From the cell containing the given text, extract its center point as [X, Y] coordinate. 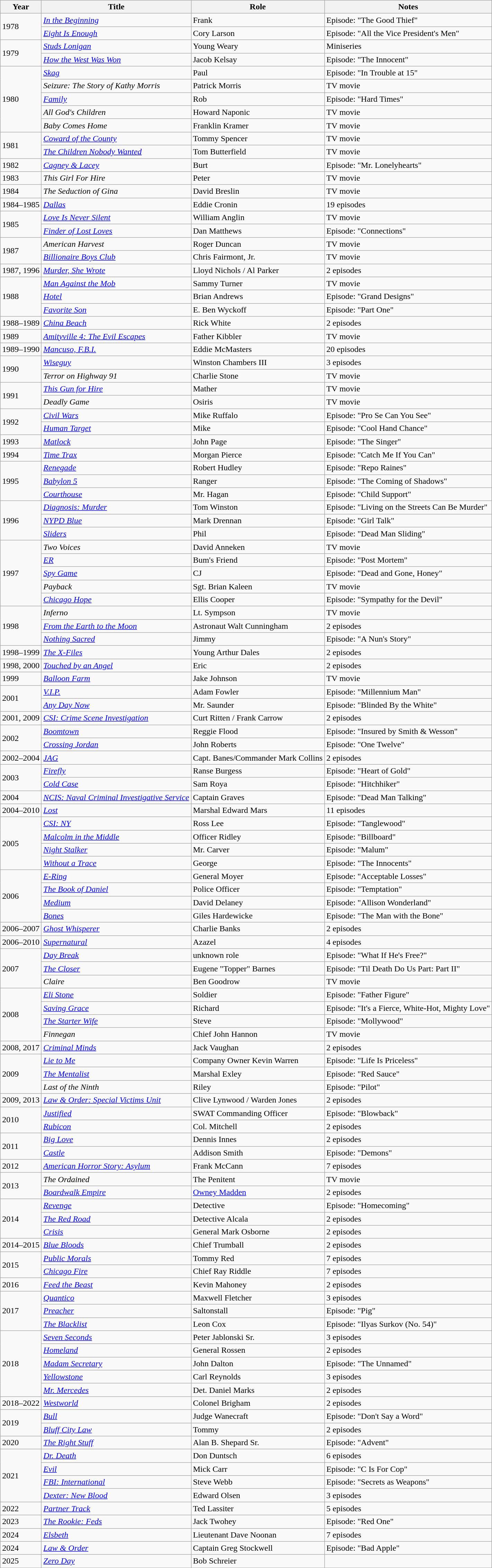
Firefly [116, 771]
Episode: "Malum" [408, 850]
CJ [258, 573]
Episode: "Ilyas Surkov (No. 54)" [408, 1324]
Last of the Ninth [116, 1087]
China Beach [116, 323]
Madam Secretary [116, 1363]
Bluff City Law [116, 1430]
Tommy [258, 1430]
Episode: "What If He's Free?" [408, 955]
Detective [258, 1205]
2008, 2017 [21, 1048]
1984 [21, 191]
Jack Twohey [258, 1522]
Det. Daniel Marks [258, 1390]
Elsbeth [116, 1535]
Lost [116, 810]
2002–2004 [21, 758]
David Anneken [258, 547]
Terror on Highway 91 [116, 375]
2011 [21, 1146]
Riley [258, 1087]
1996 [21, 520]
Notes [408, 7]
Cagney & Lacey [116, 165]
Quantico [116, 1298]
Azazel [258, 942]
Episode: "Heart of Gold" [408, 771]
2014 [21, 1218]
Steve [258, 1021]
Ross Lee [258, 824]
Episode: "Child Support" [408, 494]
Yellowstone [116, 1377]
Phil [258, 534]
Episode: "Demons" [408, 1153]
Episode: "Life Is Priceless" [408, 1061]
SWAT Commanding Officer [258, 1113]
NYPD Blue [116, 520]
Chicago Hope [116, 600]
Homeland [116, 1350]
Episode: "Dead Man Talking" [408, 797]
Man Against the Mob [116, 283]
Episode: "Part One" [408, 310]
Claire [116, 981]
Tom Butterfield [258, 152]
1993 [21, 442]
Inferno [116, 613]
Captain Greg Stockwell [258, 1548]
Touched by an Angel [116, 665]
Dallas [116, 205]
Marshal Exley [258, 1074]
2001, 2009 [21, 718]
2014–2015 [21, 1245]
The Rookie: Feds [116, 1522]
Law & Order [116, 1548]
1989 [21, 336]
Dan Matthews [258, 231]
Wiseguy [116, 362]
2016 [21, 1285]
Detective Alcala [258, 1218]
Rob [258, 99]
Courthouse [116, 494]
Chris Fairmont, Jr. [258, 257]
Episode: "Red One" [408, 1522]
Episode: "Grand Designs" [408, 297]
Dexter: New Blood [116, 1495]
Finnegan [116, 1034]
Civil Wars [116, 415]
5 episodes [408, 1508]
This Girl For Hire [116, 178]
Blue Bloods [116, 1245]
1991 [21, 396]
1982 [21, 165]
Partner Track [116, 1508]
2018 [21, 1363]
19 episodes [408, 205]
Time Trax [116, 455]
2006 [21, 896]
Episode: "The Singer" [408, 442]
Payback [116, 587]
1990 [21, 369]
CSI: Crime Scene Investigation [116, 718]
Cold Case [116, 784]
Billionaire Boys Club [116, 257]
Episode: "Catch Me If You Can" [408, 455]
Jacob Kelsay [258, 60]
Eugene "Topper" Barnes [258, 968]
Colonel Brigham [258, 1403]
Episode: "Post Mortem" [408, 560]
Episode: "Mollywood" [408, 1021]
Howard Naponic [258, 112]
Episode: "Secrets as Weapons" [408, 1482]
Eric [258, 665]
Boardwalk Empire [116, 1192]
The Penitent [258, 1179]
Episode: "Connections" [408, 231]
Mike Ruffalo [258, 415]
Episode: "Bad Apple" [408, 1548]
Mark Drennan [258, 520]
The Closer [116, 968]
1984–1985 [21, 205]
Seizure: The Story of Kathy Morris [116, 86]
4 episodes [408, 942]
1979 [21, 53]
Criminal Minds [116, 1048]
Bob Schreier [258, 1561]
Feed the Beast [116, 1285]
Capt. Banes/Commander Mark Collins [258, 758]
Evil [116, 1469]
2001 [21, 698]
Episode: "Millennium Man" [408, 692]
Episode: "Homecoming" [408, 1205]
Company Owner Kevin Warren [258, 1061]
Zero Day [116, 1561]
Father Kibbler [258, 336]
Episode: "Mr. Lonelyhearts" [408, 165]
Without a Trace [116, 863]
Osiris [258, 402]
Frank [258, 20]
Revenge [116, 1205]
2023 [21, 1522]
Maxwell Fletcher [258, 1298]
Ranger [258, 481]
David Breslin [258, 191]
The Book of Daniel [116, 889]
Tom Winston [258, 507]
NCIS: Naval Criminal Investigative Service [116, 797]
Episode: "Acceptable Losses" [408, 876]
Robert Hudley [258, 468]
Miniseries [408, 46]
Burt [258, 165]
Episode: "The Unnamed" [408, 1363]
Rubicon [116, 1126]
Episode: "Living on the Streets Can Be Murder" [408, 507]
Episode: "Girl Talk" [408, 520]
Episode: "A Nun's Story" [408, 639]
Studs Lonigan [116, 46]
Mancuso, F.B.I. [116, 349]
2013 [21, 1186]
Episode: "Billboard" [408, 837]
Chief Ray Riddle [258, 1271]
Sliders [116, 534]
Astronaut Walt Cunningham [258, 626]
2025 [21, 1561]
2021 [21, 1476]
Episode: "It's a Fierce, White-Hot, Mighty Love" [408, 1008]
1988–1989 [21, 323]
Public Morals [116, 1258]
Role [258, 7]
Charlie Stone [258, 375]
Skag [116, 73]
Diagnosis: Murder [116, 507]
How the West Was Won [116, 60]
Renegade [116, 468]
Young Weary [258, 46]
Episode: "Don't Say a Word" [408, 1416]
Supernatural [116, 942]
Sgt. Brian Kaleen [258, 587]
The X-Files [116, 652]
Episode: "Blinded By the White" [408, 705]
General Mark Osborne [258, 1232]
2009, 2013 [21, 1100]
Lie to Me [116, 1061]
Amityville 4: The Evil Escapes [116, 336]
Ellis Cooper [258, 600]
Chief John Hannon [258, 1034]
1999 [21, 679]
Captain Graves [258, 797]
1981 [21, 145]
Reggie Flood [258, 731]
Two Voices [116, 547]
Carl Reynolds [258, 1377]
V.I.P. [116, 692]
Mr. Hagan [258, 494]
Brian Andrews [258, 297]
E-Ring [116, 876]
Episode: "Cool Hand Chance" [408, 428]
Eli Stone [116, 995]
Episode: "Allison Wonderland" [408, 903]
Ranse Burgess [258, 771]
unknown role [258, 955]
Episode: "The Innocents" [408, 863]
Eddie Cronin [258, 205]
Episode: "Dead and Gone, Honey" [408, 573]
Frank McCann [258, 1166]
JAG [116, 758]
This Gun for Hire [116, 389]
Spy Game [116, 573]
Finder of Lost Loves [116, 231]
Clive Lynwood / Warden Jones [258, 1100]
2012 [21, 1166]
Rick White [258, 323]
Episode: "Sympathy for the Devil" [408, 600]
Kevin Mahoney [258, 1285]
Alan B. Shepard Sr. [258, 1443]
American Horror Story: Asylum [116, 1166]
Franklin Kramer [258, 125]
Episode: "Blowback" [408, 1113]
Episode: "Pilot" [408, 1087]
1980 [21, 99]
Col. Mitchell [258, 1126]
Mick Carr [258, 1469]
Human Target [116, 428]
Jake Johnson [258, 679]
2010 [21, 1120]
Ben Goodrow [258, 981]
2019 [21, 1423]
John Dalton [258, 1363]
Baby Comes Home [116, 125]
Mr. Carver [258, 850]
Year [21, 7]
John Page [258, 442]
1983 [21, 178]
1989–1990 [21, 349]
Mr. Mercedes [116, 1390]
Day Break [116, 955]
American Harvest [116, 244]
1997 [21, 573]
Favorite Son [116, 310]
Episode: "Temptation" [408, 889]
Bum's Friend [258, 560]
Bones [116, 916]
Matlock [116, 442]
Judge Wanecraft [258, 1416]
Ted Lassiter [258, 1508]
Charlie Banks [258, 929]
Lieutenant Dave Noonan [258, 1535]
Hotel [116, 297]
Tommy Red [258, 1258]
Law & Order: Special Victims Unit [116, 1100]
Curt Ritten / Frank Carrow [258, 718]
Peter [258, 178]
ER [116, 560]
1998, 2000 [21, 665]
Young Arthur Dales [258, 652]
1998 [21, 626]
Preacher [116, 1311]
Richard [258, 1008]
2006–2007 [21, 929]
Night Stalker [116, 850]
The Children Nobody Wanted [116, 152]
George [258, 863]
Boomtown [116, 731]
Dennis Innes [258, 1140]
The Mentalist [116, 1074]
John Roberts [258, 744]
2018–2022 [21, 1403]
2003 [21, 777]
Lt. Sympson [258, 613]
David Delaney [258, 903]
Lloyd Nichols / Al Parker [258, 270]
General Rossen [258, 1350]
Episode: "Insured by Smith & Wesson" [408, 731]
20 episodes [408, 349]
Babylon 5 [116, 481]
Episode: "Father Figure" [408, 995]
Balloon Farm [116, 679]
Cory Larson [258, 33]
2022 [21, 1508]
Episode: "Pro Se Can You See" [408, 415]
All God's Children [116, 112]
2004–2010 [21, 810]
Jimmy [258, 639]
1987 [21, 251]
Chief Trumball [258, 1245]
1988 [21, 297]
Murder, She Wrote [116, 270]
Winston Chambers III [258, 362]
Mr. Saunder [258, 705]
Episode: "Hitchhiker" [408, 784]
2009 [21, 1074]
Paul [258, 73]
Any Day Now [116, 705]
William Anglin [258, 218]
2005 [21, 843]
Coward of the County [116, 138]
Episode: "Repo Raines" [408, 468]
Episode: "In Trouble at 15" [408, 73]
Giles Hardewicke [258, 916]
FBI: International [116, 1482]
Episode: "Til Death Do Us Part: Part II" [408, 968]
1992 [21, 422]
1985 [21, 224]
Marshal Edward Mars [258, 810]
2007 [21, 968]
Steve Webb [258, 1482]
Malcolm in the Middle [116, 837]
Soldier [258, 995]
Owney Madden [258, 1192]
6 episodes [408, 1456]
1998–1999 [21, 652]
Ghost Whisperer [116, 929]
Episode: "The Coming of Shadows" [408, 481]
CSI: NY [116, 824]
Mike [258, 428]
Justified [116, 1113]
Episode: "One Twelve" [408, 744]
2017 [21, 1311]
Episode: "Red Sauce" [408, 1074]
1978 [21, 27]
Addison Smith [258, 1153]
E. Ben Wyckoff [258, 310]
The Starter Wife [116, 1021]
The Seduction of Gina [116, 191]
Peter Jablonski Sr. [258, 1337]
Leon Cox [258, 1324]
11 episodes [408, 810]
Saltonstall [258, 1311]
Episode: "Tanglewood" [408, 824]
Medium [116, 903]
Westworld [116, 1403]
Episode: "The Good Thief" [408, 20]
Castle [116, 1153]
2002 [21, 738]
Episode: "C Is For Cop" [408, 1469]
Sam Roya [258, 784]
Patrick Morris [258, 86]
Eddie McMasters [258, 349]
Dr. Death [116, 1456]
Saving Grace [116, 1008]
Jack Vaughan [258, 1048]
Episode: "All the Vice President's Men" [408, 33]
Love Is Never Silent [116, 218]
Mather [258, 389]
The Blacklist [116, 1324]
Big Love [116, 1140]
Family [116, 99]
From the Earth to the Moon [116, 626]
Crisis [116, 1232]
The Red Road [116, 1218]
2004 [21, 797]
Episode: "Hard Times" [408, 99]
2008 [21, 1014]
Crossing Jordan [116, 744]
Officer Ridley [258, 837]
2020 [21, 1443]
1995 [21, 481]
Sammy Turner [258, 283]
Bull [116, 1416]
Episode: "Pig" [408, 1311]
Episode: "Dead Man Sliding" [408, 534]
Adam Fowler [258, 692]
Episode: "The Man with the Bone" [408, 916]
Tommy Spencer [258, 138]
The Ordained [116, 1179]
Episode: "Advent" [408, 1443]
1987, 1996 [21, 270]
Chicago Fire [116, 1271]
General Moyer [258, 876]
Roger Duncan [258, 244]
The Right Stuff [116, 1443]
Seven Seconds [116, 1337]
Nothing Sacred [116, 639]
Deadly Game [116, 402]
In the Beginning [116, 20]
2015 [21, 1265]
Morgan Pierce [258, 455]
Don Duntsch [258, 1456]
Eight Is Enough [116, 33]
Police Officer [258, 889]
Edward Olsen [258, 1495]
Title [116, 7]
Episode: "The Innocent" [408, 60]
2006–2010 [21, 942]
1994 [21, 455]
